Provide the (x, y) coordinate of the cell's center where the given text is located.  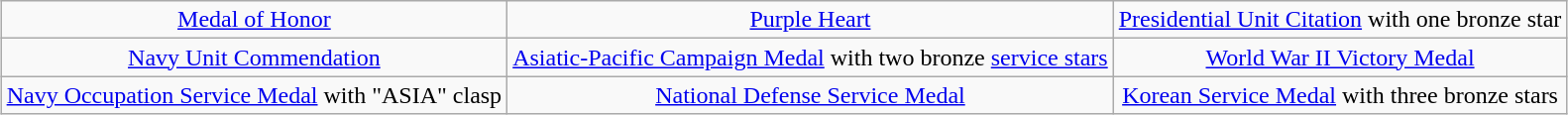
Medal of Honor (254, 20)
Navy Occupation Service Medal with "ASIA" clasp (254, 95)
National Defense Service Medal (811, 95)
World War II Victory Medal (1340, 57)
Korean Service Medal with three bronze stars (1340, 95)
Navy Unit Commendation (254, 57)
Purple Heart (811, 20)
Asiatic-Pacific Campaign Medal with two bronze service stars (811, 57)
Presidential Unit Citation with one bronze star (1340, 20)
